Return the (x, y) coordinate for the center point of the cell that contains the specified text.  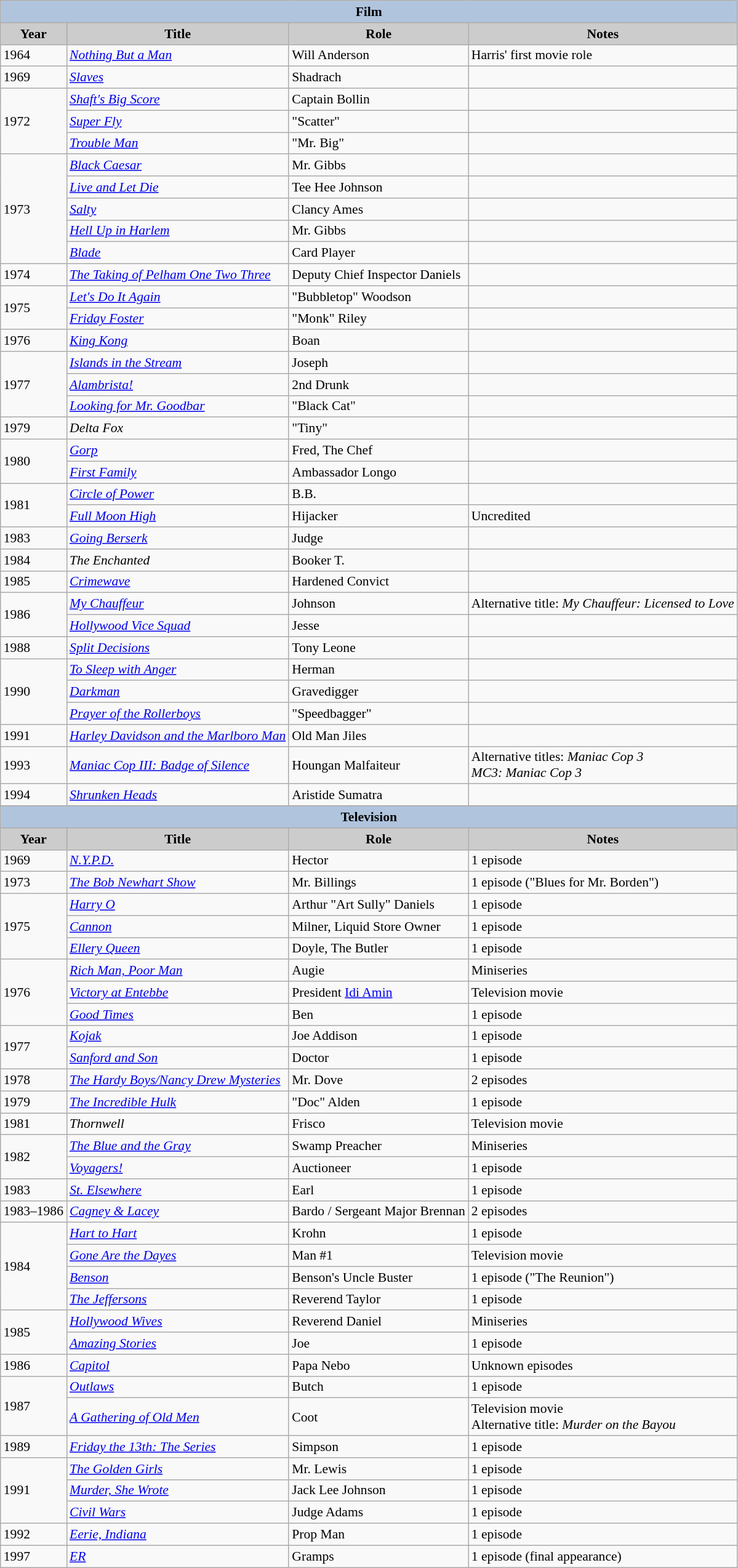
1997 (33, 1556)
Shadrach (378, 78)
My Chauffeur (177, 604)
1994 (33, 795)
Mr. Dove (378, 1080)
Ellery Queen (177, 949)
Cagney & Lacey (177, 1212)
Murder, She Wrote (177, 1490)
1 episode ("The Reunion") (603, 1277)
"Speedbagger" (378, 714)
Voyagers! (177, 1168)
King Kong (177, 341)
Sanford and Son (177, 1058)
Aristide Sumatra (378, 795)
Hollywood Wives (177, 1322)
Augie (378, 971)
"Mr. Big" (378, 143)
Victory at Entebbe (177, 992)
1988 (33, 648)
Looking for Mr. Goodbar (177, 406)
Ambassador Longo (378, 472)
The Incredible Hulk (177, 1102)
Papa Nebo (378, 1365)
Krohn (378, 1234)
Television (369, 817)
Alternative titles: Maniac Cop 3MC3: Maniac Cop 3 (603, 765)
Tony Leone (378, 648)
Maniac Cop III: Badge of Silence (177, 765)
Man #1 (378, 1256)
Frisco (378, 1124)
Friday the 13th: The Series (177, 1447)
Civil Wars (177, 1513)
Alternative title: My Chauffeur: Licensed to Love (603, 604)
Gone Are the Dayes (177, 1256)
Blade (177, 253)
Tee Hee Johnson (378, 187)
Shaft's Big Score (177, 100)
Gramps (378, 1556)
Amazing Stories (177, 1343)
President Idi Amin (378, 992)
Card Player (378, 253)
Reverend Daniel (378, 1322)
Doctor (378, 1058)
Deputy Chief Inspector Daniels (378, 275)
The Jeffersons (177, 1300)
Judge (378, 538)
Let's Do It Again (177, 297)
1987 (33, 1406)
Capitol (177, 1365)
1980 (33, 462)
Benson's Uncle Buster (378, 1277)
N.Y.P.D. (177, 861)
Houngan Malfaiteur (378, 765)
Butch (378, 1387)
Trouble Man (177, 143)
Harris' first movie role (603, 55)
Television movieAlternative title: Murder on the Bayou (603, 1417)
Swamp Preacher (378, 1146)
Thornwell (177, 1124)
Mr. Lewis (378, 1469)
1982 (33, 1157)
Outlaws (177, 1387)
B.B. (378, 494)
Jesse (378, 626)
Going Berserk (177, 538)
Simpson (378, 1447)
Herman (378, 670)
Ben (378, 1015)
Kojak (177, 1036)
Will Anderson (378, 55)
The Golden Girls (177, 1469)
Judge Adams (378, 1513)
Booker T. (378, 560)
1990 (33, 692)
Alambrista! (177, 385)
1989 (33, 1447)
Unknown episodes (603, 1365)
1993 (33, 765)
Delta Fox (177, 428)
Full Moon High (177, 517)
1978 (33, 1080)
Milner, Liquid Store Owner (378, 927)
To Sleep with Anger (177, 670)
The Bob Newhart Show (177, 883)
St. Elsewhere (177, 1190)
Hart to Hart (177, 1234)
Earl (378, 1190)
Hardened Convict (378, 582)
Nothing But a Man (177, 55)
Reverend Taylor (378, 1300)
Circle of Power (177, 494)
The Taking of Pelham One Two Three (177, 275)
Cannon (177, 927)
Harry O (177, 905)
The Hardy Boys/Nancy Drew Mysteries (177, 1080)
Harley Davidson and the Marlboro Man (177, 736)
Islands in the Stream (177, 363)
Gravedigger (378, 692)
1964 (33, 55)
"Bubbletop" Woodson (378, 297)
Film (369, 12)
Prayer of the Rollerboys (177, 714)
Arthur "Art Sully" Daniels (378, 905)
"Scatter" (378, 121)
Rich Man, Poor Man (177, 971)
Slaves (177, 78)
2nd Drunk (378, 385)
1972 (33, 122)
Darkman (177, 692)
Boan (378, 341)
Black Caesar (177, 166)
Friday Foster (177, 319)
Benson (177, 1277)
1 episode (final appearance) (603, 1556)
Split Decisions (177, 648)
Captain Bollin (378, 100)
"Monk" Riley (378, 319)
The Blue and the Gray (177, 1146)
Super Fly (177, 121)
Mr. Billings (378, 883)
Clancy Ames (378, 209)
Joe Addison (378, 1036)
Hell Up in Harlem (177, 231)
Joseph (378, 363)
Eerie, Indiana (177, 1535)
Uncredited (603, 517)
Coot (378, 1417)
Bardo / Sergeant Major Brennan (378, 1212)
1992 (33, 1535)
Live and Let Die (177, 187)
Prop Man (378, 1535)
Hijacker (378, 517)
A Gathering of Old Men (177, 1417)
Fred, The Chef (378, 451)
Salty (177, 209)
1 episode ("Blues for Mr. Borden") (603, 883)
1983–1986 (33, 1212)
Johnson (378, 604)
Old Man Jiles (378, 736)
ER (177, 1556)
Joe (378, 1343)
"Doc" Alden (378, 1102)
Gorp (177, 451)
"Black Cat" (378, 406)
"Tiny" (378, 428)
Crimewave (177, 582)
Shrunken Heads (177, 795)
First Family (177, 472)
Jack Lee Johnson (378, 1490)
Hollywood Vice Squad (177, 626)
Doyle, The Butler (378, 949)
Auctioneer (378, 1168)
Good Times (177, 1015)
Hector (378, 861)
The Enchanted (177, 560)
1974 (33, 275)
